Extract the (x, y) coordinate from the center of the cell holding the provided text.  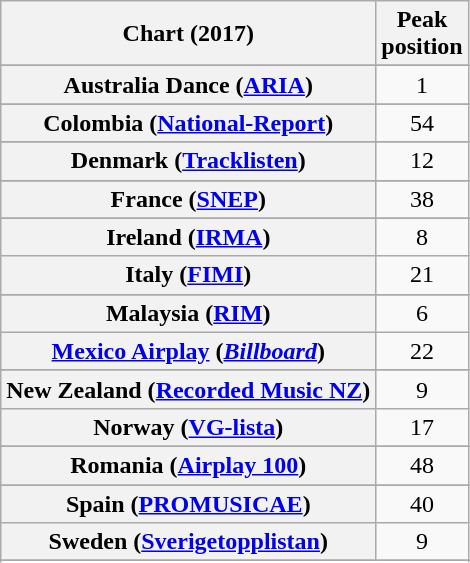
Ireland (IRMA) (188, 237)
Australia Dance (ARIA) (188, 85)
38 (422, 199)
France (SNEP) (188, 199)
Mexico Airplay (Billboard) (188, 351)
12 (422, 161)
17 (422, 427)
Chart (2017) (188, 34)
Denmark (Tracklisten) (188, 161)
Malaysia (RIM) (188, 313)
Norway (VG-lista) (188, 427)
54 (422, 123)
Sweden (Sverigetopplistan) (188, 542)
Peak position (422, 34)
21 (422, 275)
Spain (PROMUSICAE) (188, 503)
40 (422, 503)
Colombia (National-Report) (188, 123)
New Zealand (Recorded Music NZ) (188, 389)
Romania (Airplay 100) (188, 465)
22 (422, 351)
48 (422, 465)
6 (422, 313)
8 (422, 237)
Italy (FIMI) (188, 275)
1 (422, 85)
